Determine the (x, y) coordinate at the center of the cell enclosing the given text.  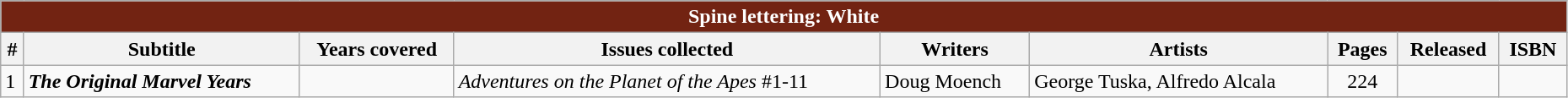
Issues collected (666, 49)
The Original Marvel Years (162, 81)
Pages (1363, 49)
Spine lettering: White (784, 17)
Doug Moench (955, 81)
Subtitle (162, 49)
ISBN (1533, 49)
Adventures on the Planet of the Apes #1-11 (666, 81)
Years covered (376, 49)
Released (1449, 49)
George Tuska, Alfredo Alcala (1179, 81)
# (12, 49)
224 (1363, 81)
1 (12, 81)
Writers (955, 49)
Artists (1179, 49)
